Return (x, y) of the center of cell containing provided text 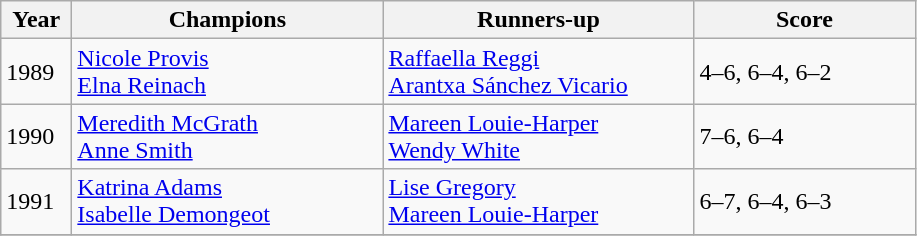
Nicole Provis Elna Reinach (228, 72)
Year (36, 20)
Raffaella Reggi Arantxa Sánchez Vicario (538, 72)
6–7, 6–4, 6–3 (804, 202)
Katrina Adams Isabelle Demongeot (228, 202)
4–6, 6–4, 6–2 (804, 72)
Mareen Louie-Harper Wendy White (538, 136)
Score (804, 20)
7–6, 6–4 (804, 136)
1990 (36, 136)
Champions (228, 20)
1991 (36, 202)
Lise Gregory Mareen Louie-Harper (538, 202)
Runners-up (538, 20)
Meredith McGrath Anne Smith (228, 136)
1989 (36, 72)
